Return the [x, y] coordinate for the center point of the cell that contains the specified text.  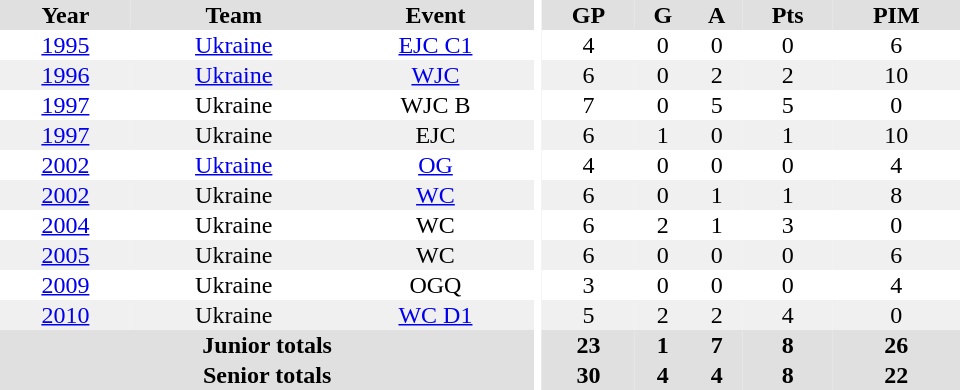
WJC B [436, 105]
2004 [66, 225]
G [663, 15]
Event [436, 15]
1996 [66, 75]
GP [588, 15]
Pts [788, 15]
Junior totals [267, 345]
1995 [66, 45]
Senior totals [267, 375]
26 [896, 345]
2010 [66, 315]
22 [896, 375]
30 [588, 375]
WJC [436, 75]
PIM [896, 15]
Year [66, 15]
OG [436, 165]
Team [234, 15]
A [717, 15]
2009 [66, 285]
WC D1 [436, 315]
EJC C1 [436, 45]
23 [588, 345]
EJC [436, 135]
OGQ [436, 285]
2005 [66, 255]
